Output the (X, Y) coordinate of the center of the cell containing the given text.  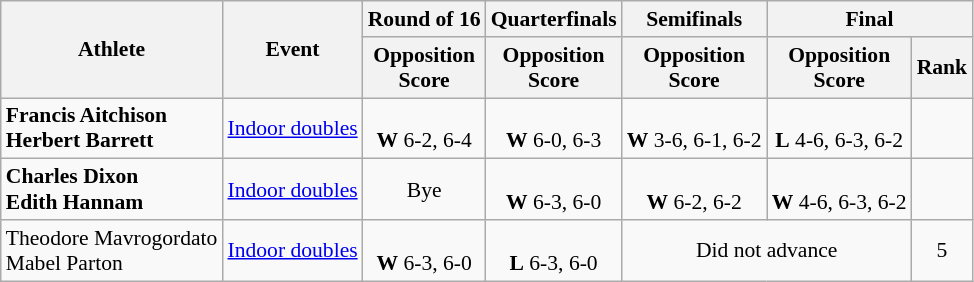
W 6-0, 6-3 (554, 128)
Theodore Mavrogordato Mabel Parton (112, 250)
W 6-2, 6-4 (424, 128)
Charles Dixon Edith Hannam (112, 190)
Semifinals (694, 19)
L 4-6, 6-3, 6-2 (840, 128)
Final (870, 19)
Athlete (112, 50)
Did not advance (767, 250)
L 6-3, 6-0 (554, 250)
5 (942, 250)
Quarterfinals (554, 19)
Bye (424, 190)
Event (292, 50)
Rank (942, 68)
W 4-6, 6-3, 6-2 (840, 190)
W 6-2, 6-2 (694, 190)
W 3-6, 6-1, 6-2 (694, 128)
Round of 16 (424, 19)
Francis Aitchison Herbert Barrett (112, 128)
